Identify which cell holds the provided text, then report its [X, Y] central coordinate. 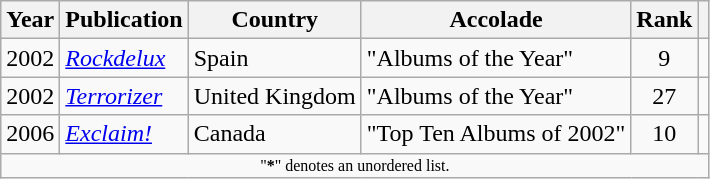
Country [274, 20]
Spain [274, 58]
United Kingdom [274, 96]
Canada [274, 134]
2006 [30, 134]
Terrorizer [124, 96]
Accolade [496, 20]
9 [664, 58]
Rank [664, 20]
27 [664, 96]
Publication [124, 20]
"*" denotes an unordered list. [355, 165]
Rockdelux [124, 58]
10 [664, 134]
Year [30, 20]
"Top Ten Albums of 2002" [496, 134]
Exclaim! [124, 134]
